Pinpoint the cell where the given text exists, returning its (X, Y) midpoint coordinate. 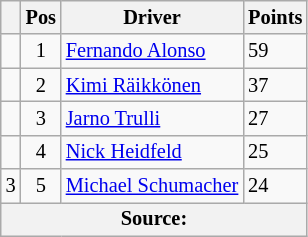
Driver (152, 17)
Pos (41, 17)
Fernando Alonso (152, 51)
59 (275, 51)
Michael Schumacher (152, 186)
Nick Heidfeld (152, 152)
25 (275, 152)
Jarno Trulli (152, 118)
27 (275, 118)
1 (41, 51)
37 (275, 85)
Source: (154, 219)
Kimi Räikkönen (152, 85)
5 (41, 186)
24 (275, 186)
4 (41, 152)
2 (41, 85)
Points (275, 17)
